Capture the cell that displays the provided text and extract its [x, y] central coordinate. 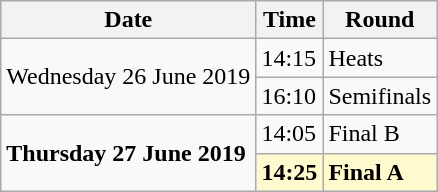
Final A [380, 172]
14:25 [290, 172]
Date [128, 20]
Semifinals [380, 96]
Heats [380, 58]
Round [380, 20]
Wednesday 26 June 2019 [128, 77]
Thursday 27 June 2019 [128, 153]
14:05 [290, 134]
16:10 [290, 96]
Time [290, 20]
14:15 [290, 58]
Final B [380, 134]
